Return the [X, Y] coordinate for the center point of the cell that contains the specified text.  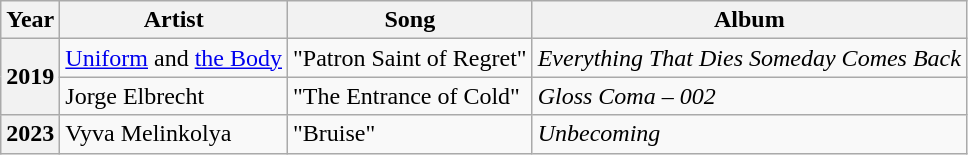
2023 [30, 134]
"Patron Saint of Regret" [410, 58]
Uniform and the Body [174, 58]
Jorge Elbrecht [174, 96]
Gloss Coma – 002 [749, 96]
Everything That Dies Someday Comes Back [749, 58]
Unbecoming [749, 134]
Album [749, 20]
"The Entrance of Cold" [410, 96]
Vyva Melinkolya [174, 134]
Year [30, 20]
Artist [174, 20]
Song [410, 20]
2019 [30, 77]
"Bruise" [410, 134]
